For the text-containing cell, return its midpoint in (x, y) coordinate format. 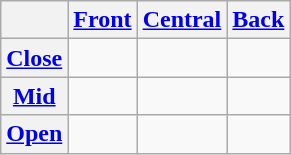
Front (102, 20)
Mid (34, 96)
Close (34, 58)
Open (34, 134)
Back (258, 20)
Central (182, 20)
